Determine the (X, Y) coordinate at the center of the cell enclosing the given text.  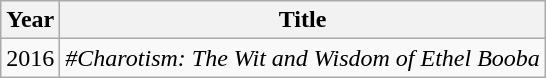
2016 (30, 58)
Title (303, 20)
Year (30, 20)
#Charotism: The Wit and Wisdom of Ethel Booba (303, 58)
